Determine the (x, y) coordinate at the center of the cell enclosing the given text.  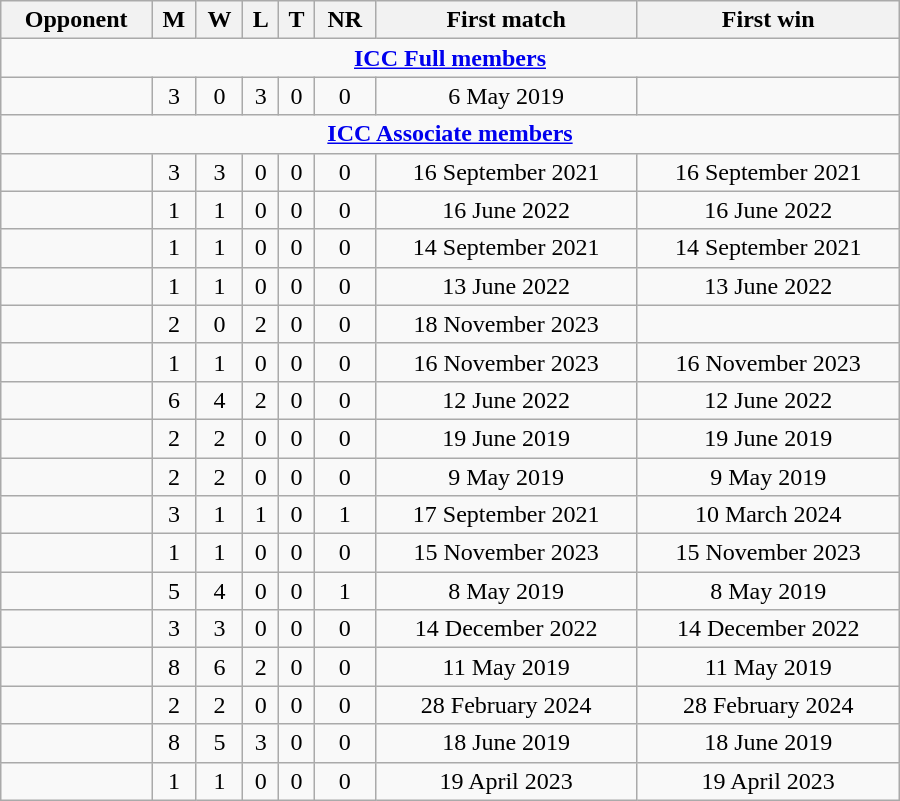
ICC Full members (450, 58)
17 September 2021 (506, 515)
NR (344, 20)
L (261, 20)
Opponent (76, 20)
M (174, 20)
10 March 2024 (768, 515)
T (297, 20)
6 May 2019 (506, 96)
ICC Associate members (450, 134)
First match (506, 20)
W (219, 20)
First win (768, 20)
18 November 2023 (506, 324)
